Pinpoint the cell where the given text exists, returning its (x, y) midpoint coordinate. 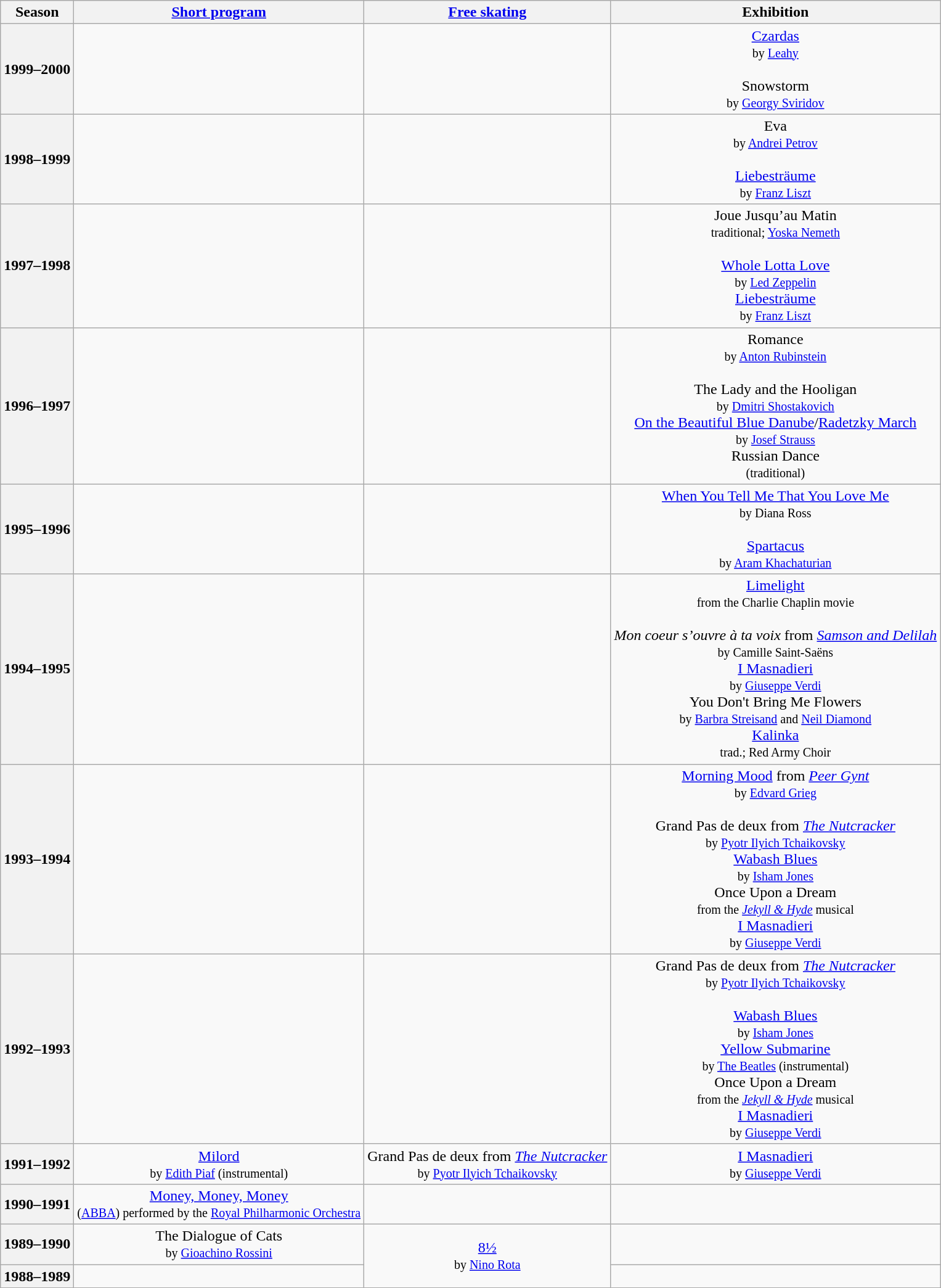
1994–1995 (37, 669)
Exhibition (775, 12)
1991–1992 (37, 1164)
1997–1998 (37, 266)
1998–1999 (37, 159)
Joue Jusqu’au Matin traditional; Yoska NemethWhole Lotta Love by Led Zeppelin Liebesträume by Franz Liszt (775, 266)
Money, Money, Money (ABBA) performed by the Royal Philharmonic Orchestra (219, 1204)
1989–1990 (37, 1244)
1988–1989 (37, 1276)
Milord by Edith Piaf (instrumental) (219, 1164)
Grand Pas de deux from The Nutcracker by Pyotr Ilyich Tchaikovsky (487, 1164)
1999–2000 (37, 69)
Season (37, 12)
When You Tell Me That You Love Me by Diana RossSpartacus by Aram Khachaturian (775, 529)
The Dialogue of Cats by Gioachino Rossini (219, 1244)
1993–1994 (37, 859)
1992–1993 (37, 1049)
Short program (219, 12)
Czardas by LeahySnowstorm by Georgy Sviridov (775, 69)
1990–1991 (37, 1204)
8½ by Nino Rota (487, 1255)
1995–1996 (37, 529)
I Masnadieri by Giuseppe Verdi (775, 1164)
1996–1997 (37, 406)
Eva by Andrei PetrovLiebesträume by Franz Liszt (775, 159)
Free skating (487, 12)
